Output the [x, y] coordinate of the center of the cell containing the given text.  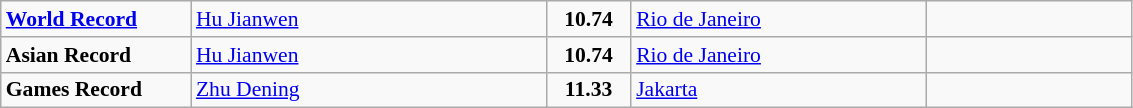
Games Record [96, 90]
Jakarta [778, 90]
Zhu Dening [368, 90]
Asian Record [96, 55]
World Record [96, 19]
11.33 [588, 90]
